Determine the [x, y] coordinate at the center of the cell enclosing the given text.  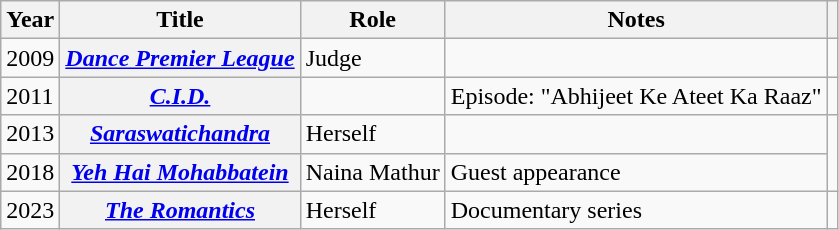
2023 [30, 210]
Dance Premier League [180, 58]
2009 [30, 58]
Yeh Hai Mohabbatein [180, 172]
Notes [636, 20]
Guest appearance [636, 172]
Saraswatichandra [180, 134]
2011 [30, 96]
Episode: "Abhijeet Ke Ateet Ka Raaz" [636, 96]
Role [372, 20]
The Romantics [180, 210]
Judge [372, 58]
Documentary series [636, 210]
Title [180, 20]
Naina Mathur [372, 172]
C.I.D. [180, 96]
2013 [30, 134]
Year [30, 20]
2018 [30, 172]
